Pinpoint the cell where the given text exists, returning its (x, y) midpoint coordinate. 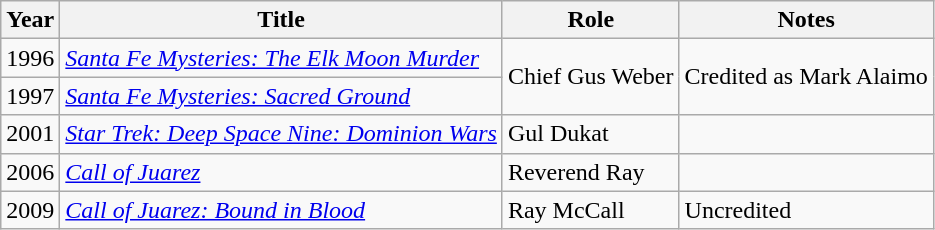
Gul Dukat (590, 134)
Year (30, 20)
Notes (806, 20)
Santa Fe Mysteries: The Elk Moon Murder (282, 58)
Chief Gus Weber (590, 77)
Role (590, 20)
2001 (30, 134)
Credited as Mark Alaimo (806, 77)
2006 (30, 172)
Santa Fe Mysteries: Sacred Ground (282, 96)
Star Trek: Deep Space Nine: Dominion Wars (282, 134)
1996 (30, 58)
1997 (30, 96)
Call of Juarez: Bound in Blood (282, 210)
Title (282, 20)
Reverend Ray (590, 172)
Ray McCall (590, 210)
Call of Juarez (282, 172)
2009 (30, 210)
Uncredited (806, 210)
